Pinpoint the cell where the given text exists, returning its (X, Y) midpoint coordinate. 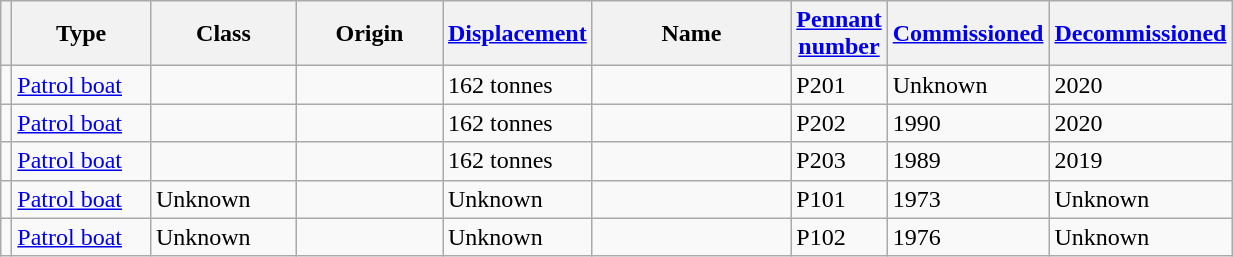
P202 (839, 123)
Type (82, 34)
P101 (839, 199)
Origin (369, 34)
P201 (839, 85)
P102 (839, 237)
1976 (968, 237)
2019 (1140, 161)
1973 (968, 199)
Commissioned (968, 34)
Class (223, 34)
Pennant number (839, 34)
Name (692, 34)
1990 (968, 123)
P203 (839, 161)
Decommissioned (1140, 34)
1989 (968, 161)
Displacement (517, 34)
